Return the (X, Y) coordinate for the center point of the cell that contains the specified text.  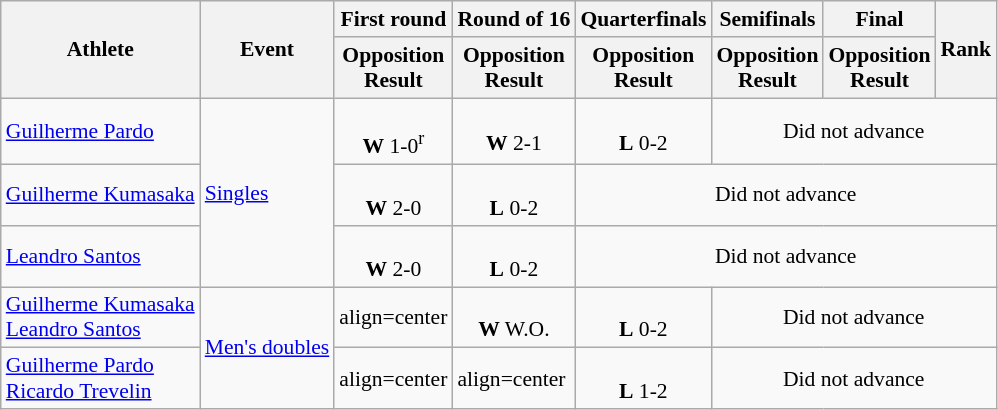
Guilherme PardoRicardo Trevelin (100, 378)
Guilherme Kumasaka (100, 196)
Round of 16 (514, 19)
Leandro Santos (100, 256)
Event (268, 50)
Men's doubles (268, 348)
Final (879, 19)
W W.O. (514, 318)
Quarterfinals (643, 19)
Singles (268, 192)
W 1-0r (393, 132)
Semifinals (767, 19)
Guilherme Pardo (100, 132)
W 2-1 (514, 132)
Athlete (100, 50)
L 1-2 (643, 378)
First round (393, 19)
Rank (966, 50)
Guilherme KumasakaLeandro Santos (100, 318)
